Identify which cell holds the provided text, then report its (X, Y) central coordinate. 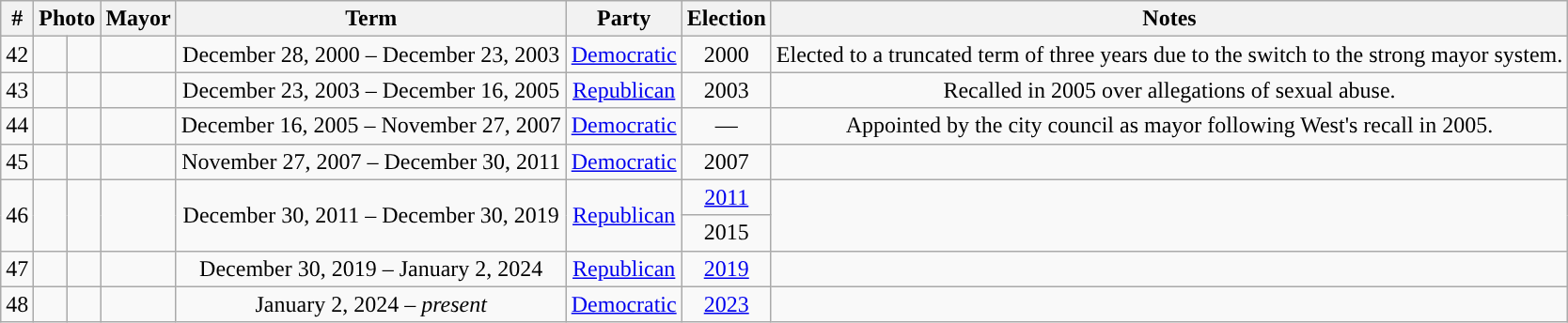
Photo (68, 19)
48 (17, 304)
December 23, 2003 – December 16, 2005 (370, 90)
43 (17, 90)
Election (726, 19)
December 16, 2005 – November 27, 2007 (370, 126)
— (726, 126)
Party (624, 19)
42 (17, 54)
2011 (726, 197)
December 28, 2000 – December 23, 2003 (370, 54)
2003 (726, 90)
44 (17, 126)
Term (370, 19)
December 30, 2011 – December 30, 2019 (370, 215)
2000 (726, 54)
2023 (726, 304)
Recalled in 2005 over allegations of sexual abuse. (1169, 90)
47 (17, 269)
2019 (726, 269)
2007 (726, 161)
Elected to a truncated term of three years due to the switch to the strong mayor system. (1169, 54)
Mayor (138, 19)
Notes (1169, 19)
December 30, 2019 – January 2, 2024 (370, 269)
2015 (726, 233)
# (17, 19)
Appointed by the city council as mayor following West's recall in 2005. (1169, 126)
45 (17, 161)
46 (17, 215)
November 27, 2007 – December 30, 2011 (370, 161)
January 2, 2024 – present (370, 304)
